Identify which cell holds the provided text, then report its (X, Y) central coordinate. 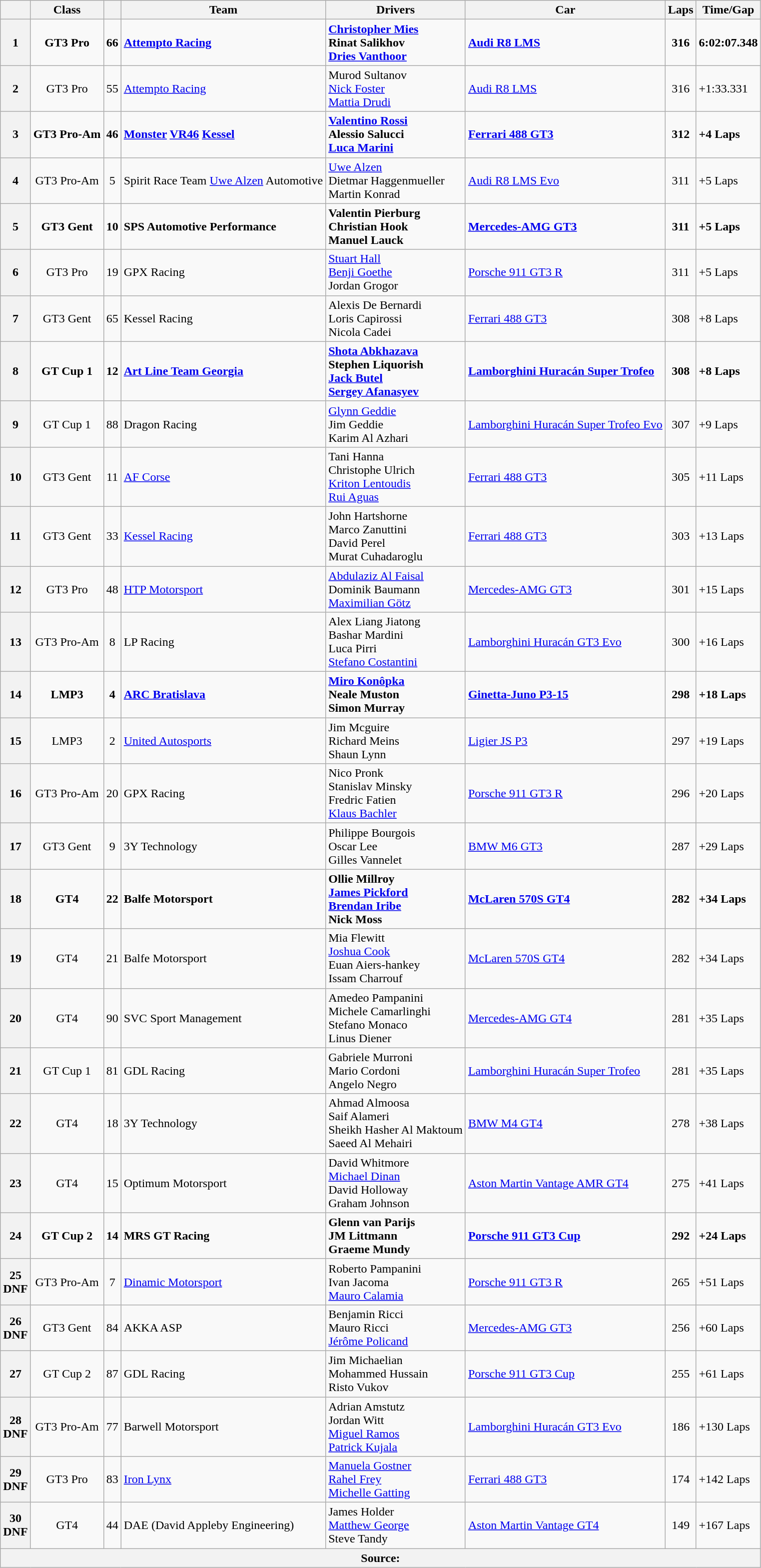
3 (15, 134)
84 (112, 1328)
Tani Hanna Christophe Ulrich Kriton Lentoudis Rui Aguas (396, 477)
33 (112, 536)
255 (681, 1374)
312 (681, 134)
Car (565, 10)
+9 Laps (729, 424)
44 (112, 1526)
Mercedes-AMG GT4 (565, 1018)
256 (681, 1328)
186 (681, 1427)
Shota Abkhazava Stephen Liquorish Jack Butel Sergey Afanasyev (396, 371)
Mia Flewitt Joshua Cook Euan Aiers-hankey Issam Charrouf (396, 959)
Dinamic Motorsport (223, 1282)
287 (681, 846)
Time/Gap (729, 10)
+142 Laps (729, 1480)
Philippe Bourgois Oscar Lee Gilles Vannelet (396, 846)
28DNF (15, 1427)
Murod Sultanov Nick Foster Mattia Drudi (396, 88)
+24 Laps (729, 1236)
25DNF (15, 1282)
AKKA ASP (223, 1328)
Adrian Amstutz Jordan Witt Miguel Ramos Patrick Kujala (396, 1427)
Ligier JS P3 (565, 741)
65 (112, 318)
Manuela Gostner Rahel Frey Michelle Gatting (396, 1480)
296 (681, 794)
Audi R8 LMS Evo (565, 180)
149 (681, 1526)
17 (15, 846)
46 (112, 134)
BMW M6 GT3 (565, 846)
Alexis De Bernardi Loris Capirossi Nicola Cadei (396, 318)
Glynn Geddie Jim Geddie Karim Al Azhari (396, 424)
Class (67, 10)
+130 Laps (729, 1427)
Jim Michaelian Mohammed Hussain Risto Vukov (396, 1374)
Abdulaziz Al Faisal Dominik Baumann Maximilian Götz (396, 589)
Barwell Motorsport (223, 1427)
Ollie Millroy James Pickford Brendan Iribe Nick Moss (396, 899)
77 (112, 1427)
AF Corse (223, 477)
+61 Laps (729, 1374)
Jim Mcguire Richard Meins Shaun Lynn (396, 741)
HTP Motorsport (223, 589)
+19 Laps (729, 741)
Aston Martin Vantage AMR GT4 (565, 1183)
174 (681, 1480)
SVC Sport Management (223, 1018)
48 (112, 589)
23 (15, 1183)
Alex Liang Jiatong Bashar Mardini Luca Pirri Stefano Costantini (396, 642)
Valentino Rossi Alessio Salucci Luca Marini (396, 134)
+11 Laps (729, 477)
ARC Bratislava (223, 695)
66 (112, 42)
+1:33.331 (729, 88)
29DNF (15, 1480)
+51 Laps (729, 1282)
DAE (David Appleby Engineering) (223, 1526)
Ahmad Almoosa Saif Alameri Sheikh Hasher Al Maktoum Saeed Al Mehairi (396, 1124)
John Hartshorne Marco Zanuttini David Perel Murat Cuhadaroglu (396, 536)
305 (681, 477)
+16 Laps (729, 642)
Valentin Pierburg Christian Hook Manuel Lauck (396, 226)
Roberto Pampanini Ivan Jacoma Mauro Calamia (396, 1282)
Optimum Motorsport (223, 1183)
300 (681, 642)
+15 Laps (729, 589)
55 (112, 88)
Lamborghini Huracán Super Trofeo Evo (565, 424)
27 (15, 1374)
90 (112, 1018)
MRS GT Racing (223, 1236)
LP Racing (223, 642)
United Autosports (223, 741)
Benjamin Ricci Mauro Ricci Jérôme Policand (396, 1328)
Dragon Racing (223, 424)
16 (15, 794)
292 (681, 1236)
24 (15, 1236)
David Whitmore Michael Dinan David Holloway Graham Johnson (396, 1183)
88 (112, 424)
297 (681, 741)
Amedeo Pampanini Michele Camarlinghi Stefano Monaco Linus Diener (396, 1018)
Nico Pronk Stanislav Minsky Fredric Fatien Klaus Bachler (396, 794)
301 (681, 589)
+18 Laps (729, 695)
303 (681, 536)
30DNF (15, 1526)
265 (681, 1282)
83 (112, 1480)
Team (223, 10)
Uwe Alzen Dietmar Haggenmueller Martin Konrad (396, 180)
Gabriele Murroni Mario Cordoni Angelo Negro (396, 1071)
Drivers (396, 10)
+60 Laps (729, 1328)
+38 Laps (729, 1124)
+29 Laps (729, 846)
Miro Konôpka Neale Muston Simon Murray (396, 695)
Source: (381, 1558)
+13 Laps (729, 536)
1 (15, 42)
275 (681, 1183)
Laps (681, 10)
Christopher Mies Rinat Salikhov Dries Vanthoor (396, 42)
+4 Laps (729, 134)
BMW M4 GT4 (565, 1124)
307 (681, 424)
Ginetta-Juno P3-15 (565, 695)
James Holder Matthew George Steve Tandy (396, 1526)
Monster VR46 Kessel (223, 134)
87 (112, 1374)
26DNF (15, 1328)
13 (15, 642)
Stuart Hall Benji Goethe Jordan Grogor (396, 272)
278 (681, 1124)
SPS Automotive Performance (223, 226)
Art Line Team Georgia (223, 371)
298 (681, 695)
+41 Laps (729, 1183)
6:02:07.348 (729, 42)
6 (15, 272)
Glenn van Parijs JM Littmann Graeme Mundy (396, 1236)
Aston Martin Vantage GT4 (565, 1526)
Iron Lynx (223, 1480)
Spirit Race Team Uwe Alzen Automotive (223, 180)
+167 Laps (729, 1526)
+20 Laps (729, 794)
81 (112, 1071)
